From the cell containing the given text, extract its center point as (x, y) coordinate. 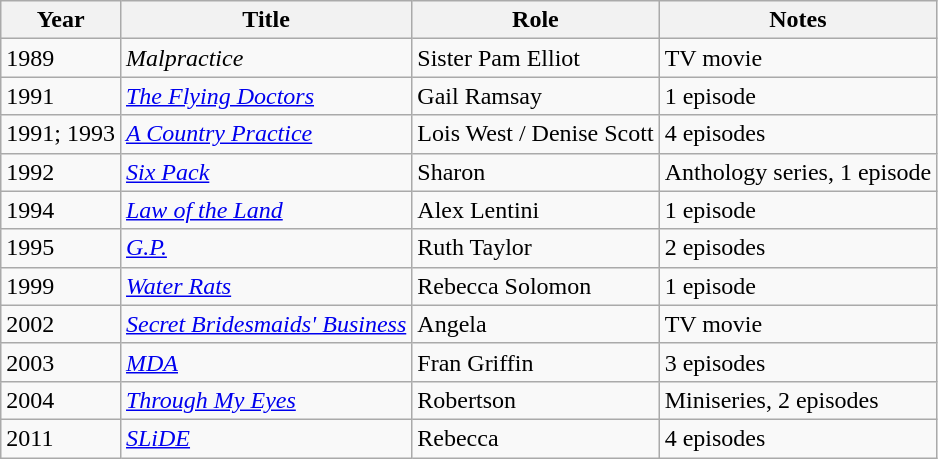
2004 (61, 400)
2002 (61, 324)
Rebecca (536, 438)
2 episodes (798, 248)
Alex Lentini (536, 210)
1992 (61, 172)
The Flying Doctors (266, 96)
3 episodes (798, 362)
A Country Practice (266, 134)
1999 (61, 286)
Sister Pam Elliot (536, 58)
Fran Griffin (536, 362)
2003 (61, 362)
1991; 1993 (61, 134)
Malpractice (266, 58)
1995 (61, 248)
Year (61, 20)
Six Pack (266, 172)
1994 (61, 210)
1991 (61, 96)
Notes (798, 20)
Water Rats (266, 286)
Ruth Taylor (536, 248)
1989 (61, 58)
Miniseries, 2 episodes (798, 400)
Rebecca Solomon (536, 286)
Sharon (536, 172)
Title (266, 20)
Anthology series, 1 episode (798, 172)
Angela (536, 324)
Robertson (536, 400)
Law of the Land (266, 210)
MDA (266, 362)
Gail Ramsay (536, 96)
Through My Eyes (266, 400)
Lois West / Denise Scott (536, 134)
SLiDE (266, 438)
2011 (61, 438)
G.P. (266, 248)
Secret Bridesmaids' Business (266, 324)
Role (536, 20)
